From the cell containing the given text, extract its center point as (X, Y) coordinate. 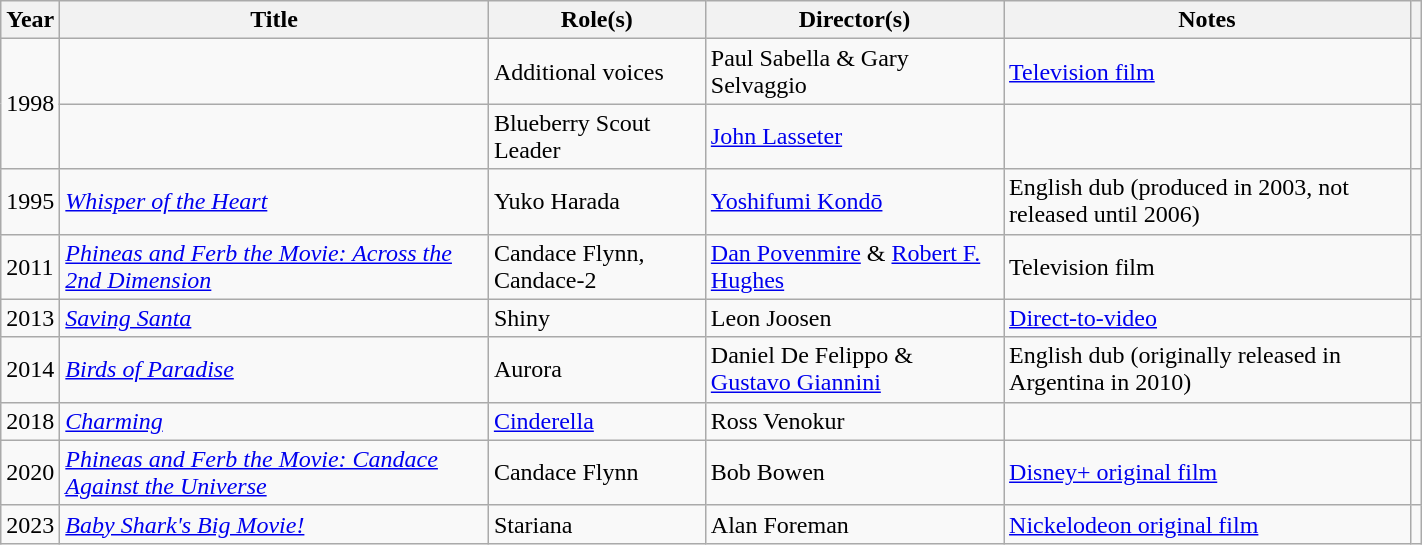
Aurora (596, 370)
Nickelodeon original film (1208, 524)
English dub (produced in 2003, not released until 2006) (1208, 202)
2023 (30, 524)
English dub (originally released in Argentina in 2010) (1208, 370)
Saving Santa (274, 318)
Additional voices (596, 72)
Paul Sabella & Gary Selvaggio (854, 72)
Alan Foreman (854, 524)
Dan Povenmire & Robert F. Hughes (854, 266)
2018 (30, 421)
Leon Joosen (854, 318)
Disney+ original film (1208, 472)
Year (30, 20)
Notes (1208, 20)
Phineas and Ferb the Movie: Across the 2nd Dimension (274, 266)
2013 (30, 318)
Bob Bowen (854, 472)
Cinderella (596, 421)
Candace Flynn, Candace-2 (596, 266)
Shiny (596, 318)
2020 (30, 472)
2011 (30, 266)
Birds of Paradise (274, 370)
Stariana (596, 524)
Direct-to-video (1208, 318)
2014 (30, 370)
Director(s) (854, 20)
Role(s) (596, 20)
1995 (30, 202)
Charming (274, 421)
Blueberry Scout Leader (596, 136)
1998 (30, 104)
Yoshifumi Kondō (854, 202)
Title (274, 20)
Ross Venokur (854, 421)
John Lasseter (854, 136)
Baby Shark's Big Movie! (274, 524)
Yuko Harada (596, 202)
Whisper of the Heart (274, 202)
Phineas and Ferb the Movie: Candace Against the Universe (274, 472)
Candace Flynn (596, 472)
Daniel De Felippo & Gustavo Giannini (854, 370)
